Scan for the cell matching the given text and deliver its (x, y) coordinate at center. 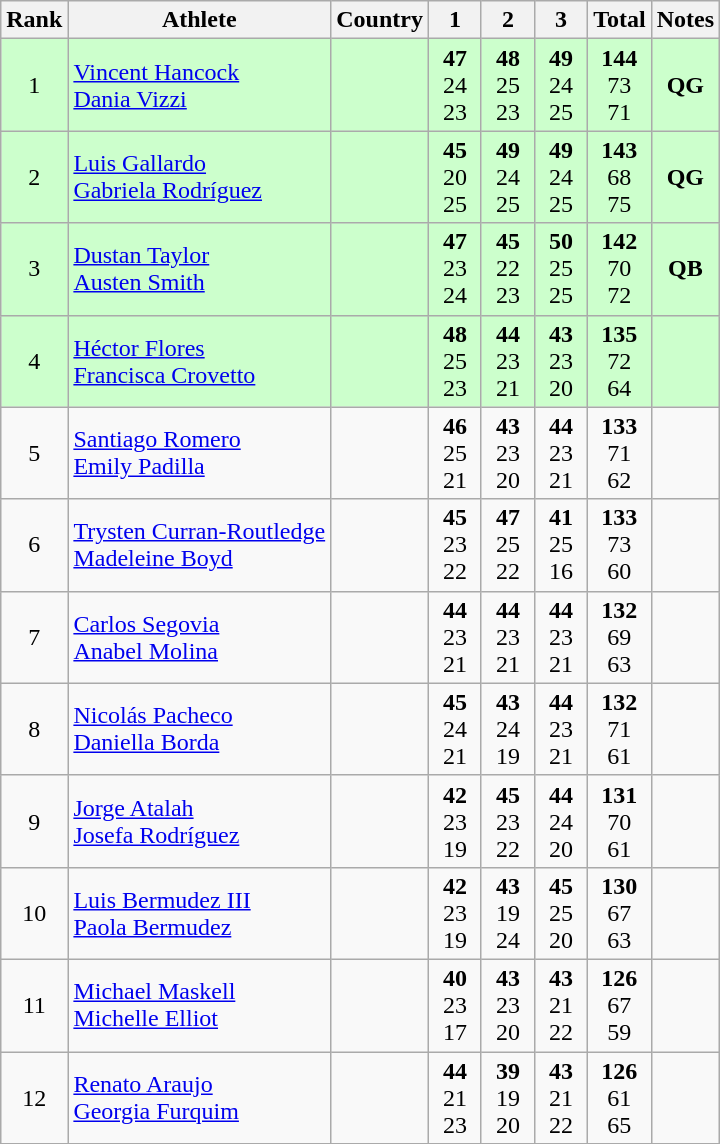
1317061 (620, 821)
Total (620, 20)
1357264 (620, 361)
1337360 (620, 545)
7 (34, 637)
1447371 (620, 85)
452025 (454, 177)
11 (34, 1005)
10 (34, 913)
502525 (562, 269)
Nicolás PachecoDaniella Borda (200, 729)
402317 (454, 1005)
Notes (685, 20)
1266759 (620, 1005)
Santiago RomeroEmily Padilla (200, 453)
Trysten Curran-RoutledgeMadeleine Boyd (200, 545)
1326963 (620, 637)
472324 (454, 269)
1266165 (620, 1098)
Renato AraujoGeorgia Furquim (200, 1098)
442420 (562, 821)
Vincent HancockDania Vizzi (200, 85)
Héctor FloresFrancisca Crovetto (200, 361)
442123 (454, 1098)
412516 (562, 545)
5 (34, 453)
12 (34, 1098)
1337162 (620, 453)
472423 (454, 85)
4 (34, 361)
QB (685, 269)
1306763 (620, 913)
462521 (454, 453)
1427072 (620, 269)
6 (34, 545)
Luis GallardoGabriela Rodríguez (200, 177)
9 (34, 821)
1436875 (620, 177)
Jorge AtalahJosefa Rodríguez (200, 821)
431924 (508, 913)
472522 (508, 545)
Carlos SegoviaAnabel Molina (200, 637)
Michael MaskellMichelle Elliot (200, 1005)
Luis Bermudez IIIPaola Bermudez (200, 913)
452223 (508, 269)
452520 (562, 913)
Athlete (200, 20)
452421 (454, 729)
Rank (34, 20)
Country (380, 20)
1327161 (620, 729)
8 (34, 729)
391920 (508, 1098)
432419 (508, 729)
Dustan TaylorAusten Smith (200, 269)
